Return the [x, y] coordinate for the center point of the cell that contains the specified text.  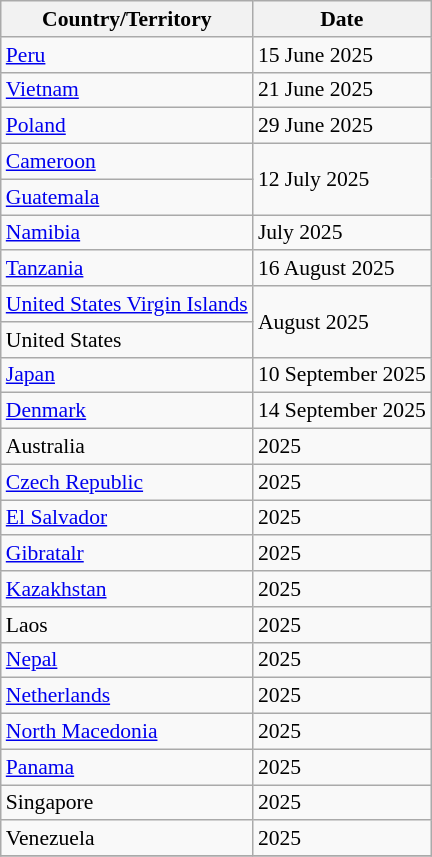
14 September 2025 [342, 411]
Kazakhstan [127, 589]
15 June 2025 [342, 55]
Namibia [127, 233]
Panama [127, 767]
Vietnam [127, 90]
July 2025 [342, 233]
Czech Republic [127, 482]
North Macedonia [127, 732]
August 2025 [342, 322]
Country/Territory [127, 19]
Venezuela [127, 839]
10 September 2025 [342, 375]
Tanzania [127, 269]
Japan [127, 375]
Cameroon [127, 162]
Nepal [127, 660]
12 July 2025 [342, 180]
El Salvador [127, 518]
Guatemala [127, 197]
Peru [127, 55]
Australia [127, 447]
United States Virgin Islands [127, 304]
21 June 2025 [342, 90]
Poland [127, 126]
United States [127, 340]
Netherlands [127, 696]
16 August 2025 [342, 269]
Gibratalr [127, 554]
Singapore [127, 803]
Date [342, 19]
29 June 2025 [342, 126]
Denmark [127, 411]
Laos [127, 625]
